Scan for the cell matching the given text and deliver its (X, Y) coordinate at center. 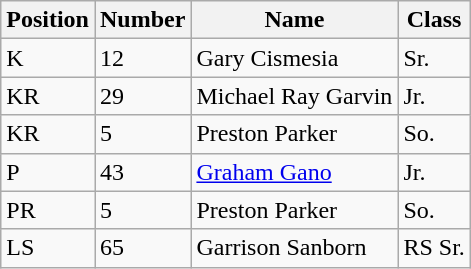
RS Sr. (434, 248)
12 (142, 58)
PR (48, 210)
Graham Gano (294, 172)
Name (294, 20)
65 (142, 248)
Class (434, 20)
Garrison Sanborn (294, 248)
LS (48, 248)
P (48, 172)
29 (142, 96)
Number (142, 20)
Sr. (434, 58)
43 (142, 172)
Gary Cismesia (294, 58)
Michael Ray Garvin (294, 96)
K (48, 58)
Position (48, 20)
